Pinpoint the cell where the given text exists, returning its [X, Y] midpoint coordinate. 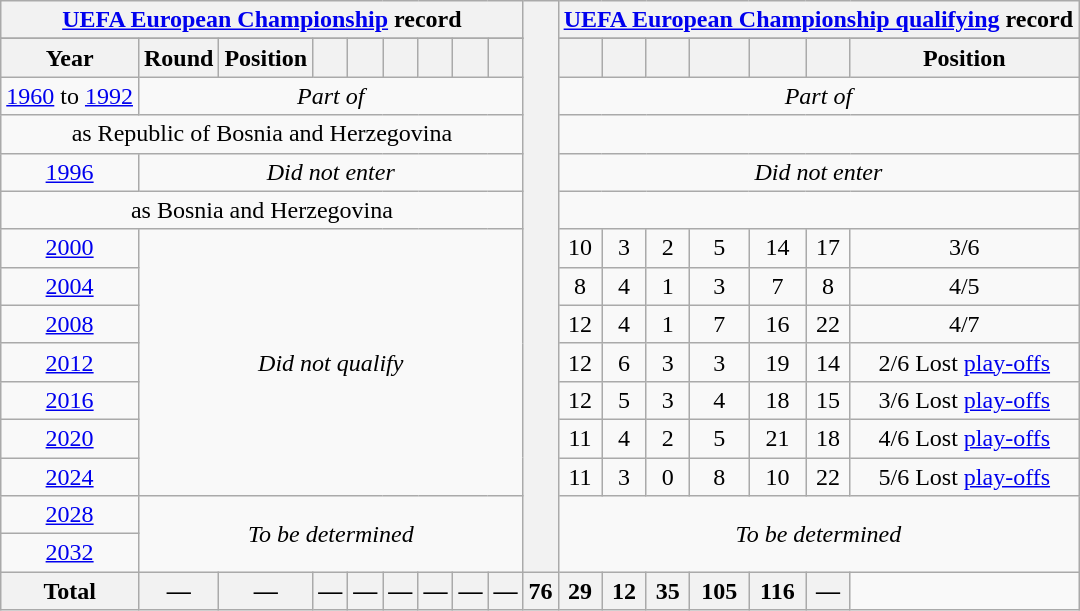
35 [668, 591]
2028 [70, 515]
UEFA European Championship record [262, 20]
2000 [70, 248]
2/6 Lost play-offs [964, 362]
2012 [70, 362]
Did not qualify [330, 362]
29 [580, 591]
2020 [70, 438]
4/7 [964, 324]
5/6 Lost play-offs [964, 477]
UEFA European Championship qualifying record [818, 20]
21 [778, 438]
17 [828, 248]
105 [720, 591]
as Bosnia and Herzegovina [262, 210]
1960 to 1992 [70, 96]
2024 [70, 477]
4/6 Lost play-offs [964, 438]
15 [828, 400]
2004 [70, 286]
0 [668, 477]
2032 [70, 553]
19 [778, 362]
3/6 [964, 248]
4/5 [964, 286]
76 [540, 591]
as Republic of Bosnia and Herzegovina [262, 134]
Total [70, 591]
Round [178, 58]
3/6 Lost play-offs [964, 400]
2008 [70, 324]
116 [778, 591]
6 [624, 362]
Year [70, 58]
1996 [70, 172]
16 [778, 324]
2016 [70, 400]
